Detect which cell encompasses the target text, then output its (x, y) center coordinate. 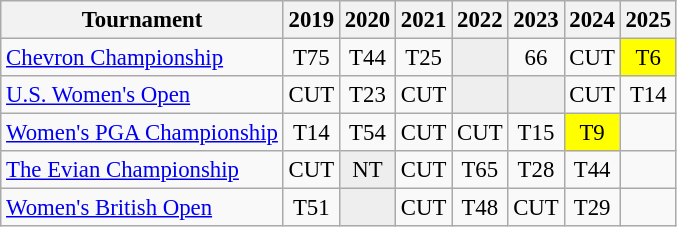
2023 (536, 20)
T54 (367, 133)
The Evian Championship (142, 170)
T15 (536, 133)
2019 (311, 20)
2024 (592, 20)
Tournament (142, 20)
2020 (367, 20)
T9 (592, 133)
T6 (648, 58)
2025 (648, 20)
T51 (311, 208)
2022 (480, 20)
T25 (424, 58)
2021 (424, 20)
66 (536, 58)
T23 (367, 95)
U.S. Women's Open (142, 95)
NT (367, 170)
T75 (311, 58)
T65 (480, 170)
T29 (592, 208)
Chevron Championship (142, 58)
Women's British Open (142, 208)
Women's PGA Championship (142, 133)
T48 (480, 208)
T28 (536, 170)
